Locate the cell with the specified text and output its (X, Y) center coordinate. 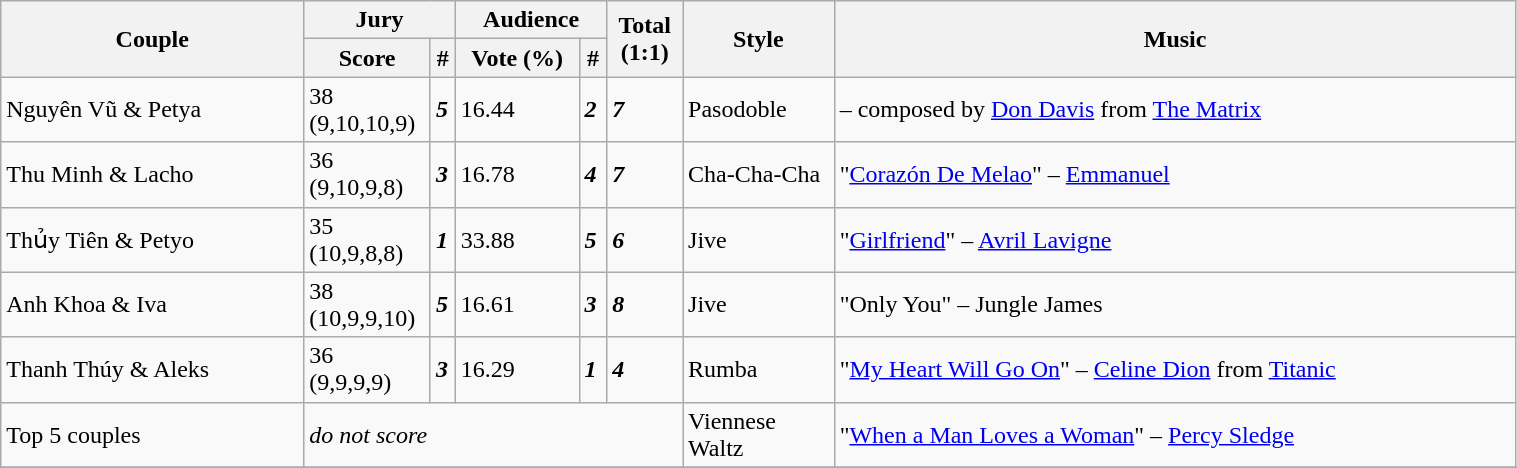
"When a Man Loves a Woman" – Percy Sledge (1175, 434)
Vote (%) (517, 58)
Couple (152, 39)
Nguyên Vũ & Petya (152, 110)
Thu Minh & Lacho (152, 174)
Jury (380, 20)
Thanh Thúy & Aleks (152, 370)
Cha-Cha-Cha (759, 174)
"Corazón De Melao" – Emmanuel (1175, 174)
Audience (531, 20)
do not score (494, 434)
Score (368, 58)
– composed by Don Davis from The Matrix (1175, 110)
"My Heart Will Go On" – Celine Dion from Titanic (1175, 370)
16.78 (517, 174)
6 (645, 240)
16.44 (517, 110)
16.29 (517, 370)
33.88 (517, 240)
38 (9,10,10,9) (368, 110)
Anh Khoa & Iva (152, 304)
8 (645, 304)
Thủy Tiên & Petyo (152, 240)
"Only You" – Jungle James (1175, 304)
36 (9,10,9,8) (368, 174)
35 (10,9,8,8) (368, 240)
Pasodoble (759, 110)
Viennese Waltz (759, 434)
36 (9,9,9,9) (368, 370)
2 (593, 110)
Top 5 couples (152, 434)
38 (10,9,9,10) (368, 304)
Total (1:1) (645, 39)
16.61 (517, 304)
"Girlfriend" – Avril Lavigne (1175, 240)
Style (759, 39)
Rumba (759, 370)
Music (1175, 39)
